Capture the cell that displays the provided text and extract its (x, y) central coordinate. 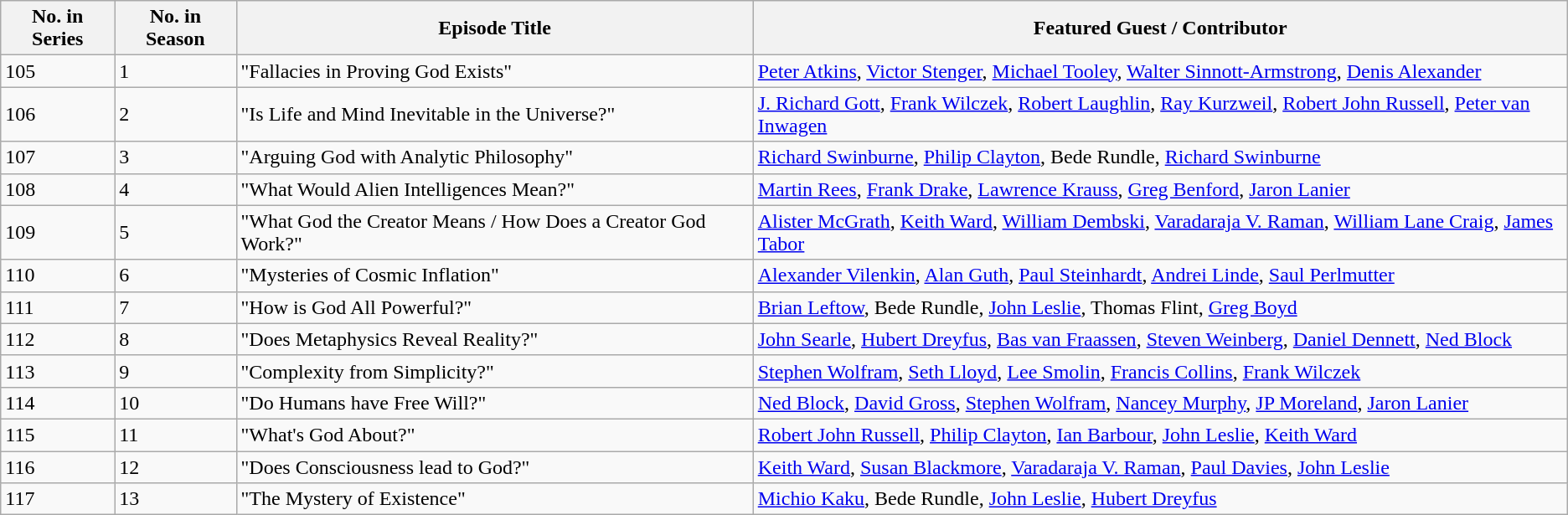
6 (176, 276)
Stephen Wolfram, Seth Lloyd, Lee Smolin, Francis Collins, Frank Wilczek (1160, 371)
"What Would Alien Intelligences Mean?" (494, 189)
Michio Kaku, Bede Rundle, John Leslie, Hubert Dreyfus (1160, 499)
J. Richard Gott, Frank Wilczek, Robert Laughlin, Ray Kurzweil, Robert John Russell, Peter van Inwagen (1160, 114)
115 (58, 435)
"Does Metaphysics Reveal Reality?" (494, 339)
Featured Guest / Contributor (1160, 28)
8 (176, 339)
113 (58, 371)
11 (176, 435)
Brian Leftow, Bede Rundle, John Leslie, Thomas Flint, Greg Boyd (1160, 307)
10 (176, 403)
109 (58, 233)
12 (176, 466)
3 (176, 157)
108 (58, 189)
5 (176, 233)
114 (58, 403)
7 (176, 307)
Richard Swinburne, Philip Clayton, Bede Rundle, Richard Swinburne (1160, 157)
4 (176, 189)
Martin Rees, Frank Drake, Lawrence Krauss, Greg Benford, Jaron Lanier (1160, 189)
106 (58, 114)
"Is Life and Mind Inevitable in the Universe?" (494, 114)
Alexander Vilenkin, Alan Guth, Paul Steinhardt, Andrei Linde, Saul Perlmutter (1160, 276)
"Arguing God with Analytic Philosophy" (494, 157)
9 (176, 371)
"Mysteries of Cosmic Inflation" (494, 276)
Ned Block, David Gross, Stephen Wolfram, Nancey Murphy, JP Moreland, Jaron Lanier (1160, 403)
Peter Atkins, Victor Stenger, Michael Tooley, Walter Sinnott-Armstrong, Denis Alexander (1160, 71)
No. in Season (176, 28)
"Does Consciousness lead to God?" (494, 466)
110 (58, 276)
"Complexity from Simplicity?" (494, 371)
"How is God All Powerful?" (494, 307)
No. in Series (58, 28)
116 (58, 466)
112 (58, 339)
Alister McGrath, Keith Ward, William Dembski, Varadaraja V. Raman, William Lane Craig, James Tabor (1160, 233)
"What's God About?" (494, 435)
117 (58, 499)
"What God the Creator Means / How Does a Creator God Work?" (494, 233)
Episode Title (494, 28)
"Do Humans have Free Will?" (494, 403)
Robert John Russell, Philip Clayton, Ian Barbour, John Leslie, Keith Ward (1160, 435)
13 (176, 499)
111 (58, 307)
2 (176, 114)
107 (58, 157)
1 (176, 71)
John Searle, Hubert Dreyfus, Bas van Fraassen, Steven Weinberg, Daniel Dennett, Ned Block (1160, 339)
"Fallacies in Proving God Exists" (494, 71)
Keith Ward, Susan Blackmore, Varadaraja V. Raman, Paul Davies, John Leslie (1160, 466)
"The Mystery of Existence" (494, 499)
105 (58, 71)
